Scan for the cell matching the given text and deliver its [x, y] coordinate at center. 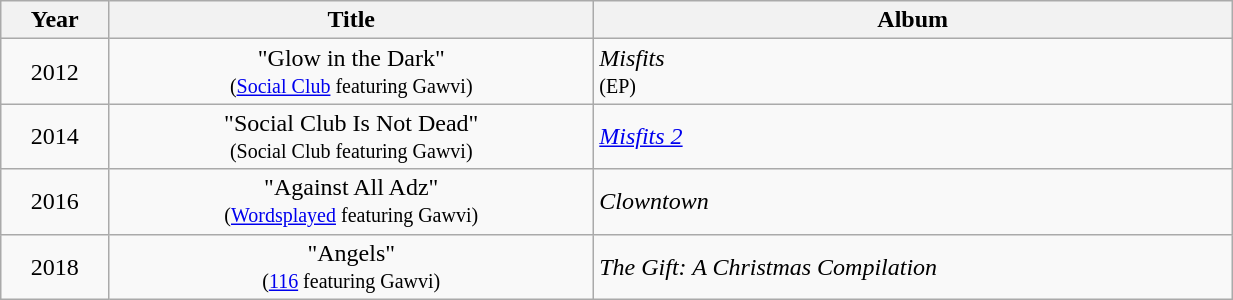
2014 [55, 136]
Album [913, 20]
"Against All Adz" (Wordsplayed featuring Gawvi) [352, 202]
2018 [55, 266]
Year [55, 20]
2012 [55, 72]
Misfits (EP) [913, 72]
Clowntown [913, 202]
2016 [55, 202]
Misfits 2 [913, 136]
Title [352, 20]
"Angels" (116 featuring Gawvi) [352, 266]
"Social Club Is Not Dead" (Social Club featuring Gawvi) [352, 136]
The Gift: A Christmas Compilation [913, 266]
"Glow in the Dark" (Social Club featuring Gawvi) [352, 72]
